Return [X, Y] of the center of cell containing provided text 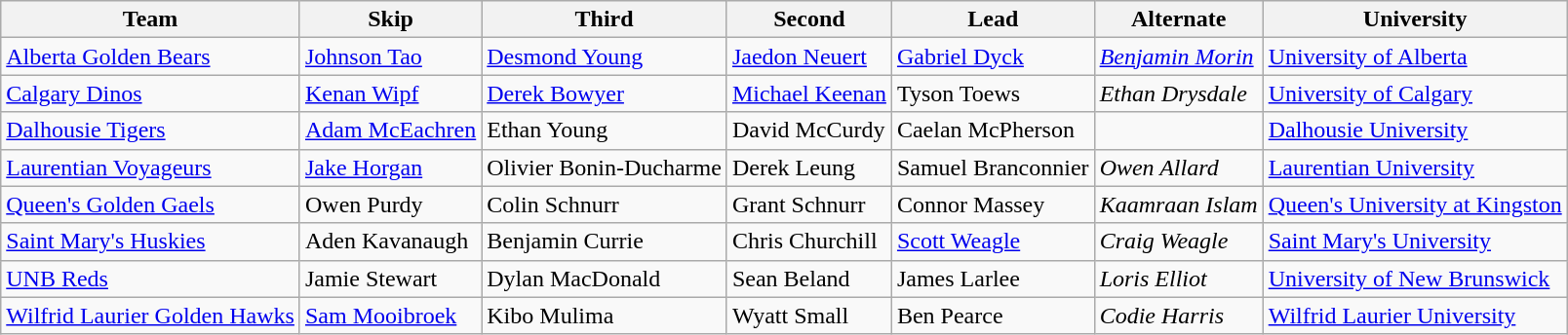
Tyson Toews [993, 93]
Ethan Drysdale [1178, 93]
James Larlee [993, 279]
Ethan Young [605, 130]
Laurentian Voyageurs [150, 167]
Adam McEachren [390, 130]
Jake Horgan [390, 167]
Queen's University at Kingston [1415, 205]
University of New Brunswick [1415, 279]
Grant Schnurr [809, 205]
Dylan MacDonald [605, 279]
UNB Reds [150, 279]
Calgary Dinos [150, 93]
Laurentian University [1415, 167]
University [1415, 19]
Colin Schnurr [605, 205]
Jamie Stewart [390, 279]
Sean Beland [809, 279]
Second [809, 19]
David McCurdy [809, 130]
Third [605, 19]
Dalhousie Tigers [150, 130]
Craig Weagle [1178, 242]
University of Calgary [1415, 93]
University of Alberta [1415, 56]
Codie Harris [1178, 316]
Derek Bowyer [605, 93]
Wilfrid Laurier University [1415, 316]
Kenan Wipf [390, 93]
Kibo Mulima [605, 316]
Alternate [1178, 19]
Saint Mary's Huskies [150, 242]
Ben Pearce [993, 316]
Derek Leung [809, 167]
Benjamin Currie [605, 242]
Gabriel Dyck [993, 56]
Queen's Golden Gaels [150, 205]
Caelan McPherson [993, 130]
Olivier Bonin-Ducharme [605, 167]
Sam Mooibroek [390, 316]
Kaamraan Islam [1178, 205]
Lead [993, 19]
Loris Elliot [1178, 279]
Michael Keenan [809, 93]
Wyatt Small [809, 316]
Desmond Young [605, 56]
Owen Allard [1178, 167]
Chris Churchill [809, 242]
Scott Weagle [993, 242]
Team [150, 19]
Connor Massey [993, 205]
Skip [390, 19]
Aden Kavanaugh [390, 242]
Jaedon Neuert [809, 56]
Wilfrid Laurier Golden Hawks [150, 316]
Owen Purdy [390, 205]
Dalhousie University [1415, 130]
Johnson Tao [390, 56]
Benjamin Morin [1178, 56]
Alberta Golden Bears [150, 56]
Saint Mary's University [1415, 242]
Samuel Branconnier [993, 167]
